Extract the [x, y] coordinate from the center of the cell holding the provided text.  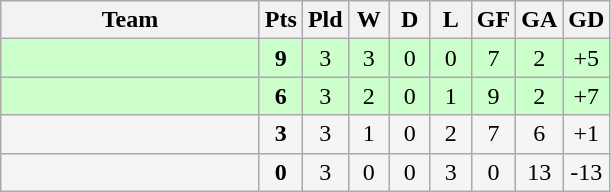
-13 [586, 172]
Pld [325, 20]
Team [130, 20]
+7 [586, 96]
W [368, 20]
D [410, 20]
13 [540, 172]
Pts [280, 20]
GD [586, 20]
GA [540, 20]
+1 [586, 134]
L [450, 20]
+5 [586, 58]
GF [493, 20]
